Identify which cell holds the provided text, then report its (x, y) central coordinate. 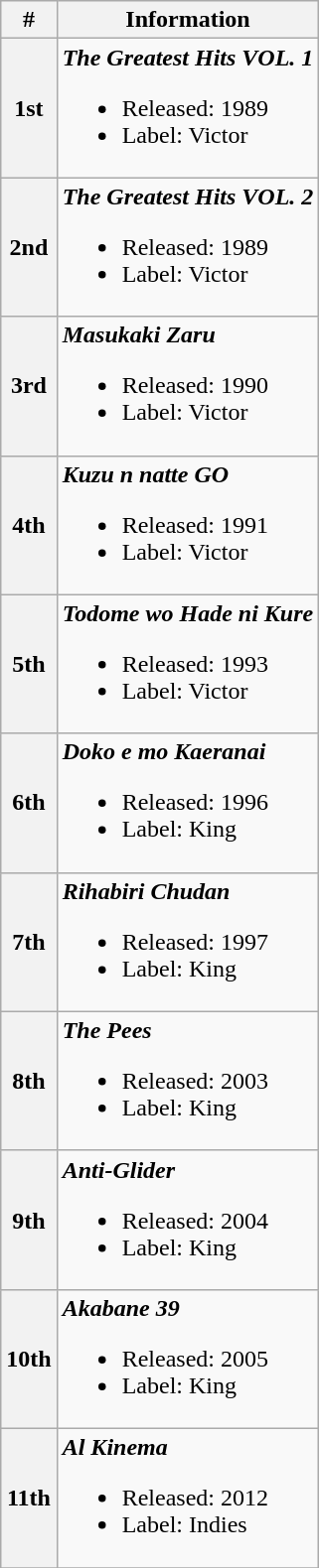
Kuzu n natte GOReleased: 1991Label: Victor (188, 525)
10th (29, 1359)
2nd (29, 247)
Rihabiri ChudanReleased: 1997Label: King (188, 942)
7th (29, 942)
The PeesReleased: 2003Label: King (188, 1081)
Anti-GliderReleased: 2004Label: King (188, 1220)
Masukaki ZaruReleased: 1990Label: Victor (188, 386)
3rd (29, 386)
Todome wo Hade ni KureReleased: 1993Label: Victor (188, 664)
Doko e mo KaeranaiReleased: 1996Label: King (188, 803)
1st (29, 108)
11th (29, 1498)
Information (188, 20)
4th (29, 525)
9th (29, 1220)
# (29, 20)
Akabane 39Released: 2005Label: King (188, 1359)
8th (29, 1081)
The Greatest Hits VOL. 2Released: 1989Label: Victor (188, 247)
5th (29, 664)
The Greatest Hits VOL. 1Released: 1989Label: Victor (188, 108)
Al KinemaReleased: 2012Label: Indies (188, 1498)
6th (29, 803)
